Provide the [X, Y] coordinate of the cell's center where the given text is located.  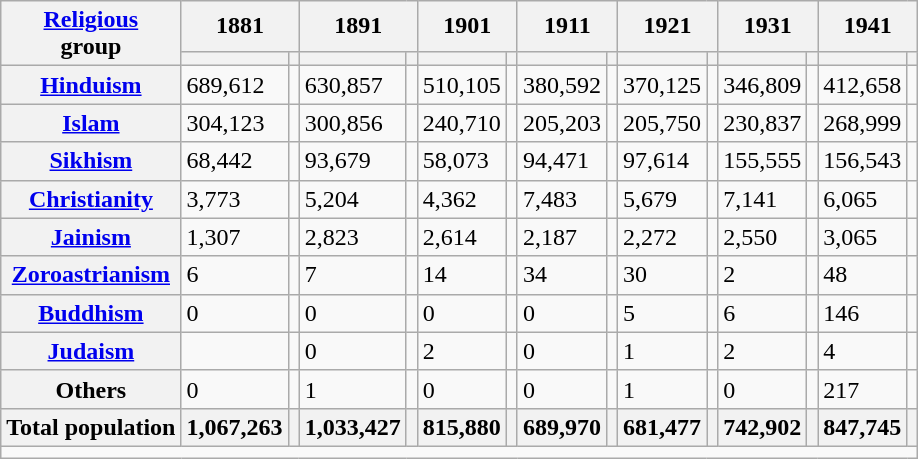
205,750 [662, 123]
Buddhism [91, 313]
155,555 [762, 161]
847,745 [862, 427]
2,823 [352, 237]
1891 [358, 26]
1931 [768, 26]
370,125 [662, 85]
217 [862, 389]
7,483 [562, 199]
380,592 [562, 85]
304,123 [234, 123]
5 [662, 313]
1901 [467, 26]
Jainism [91, 237]
1941 [868, 26]
2,272 [662, 237]
815,880 [462, 427]
30 [662, 275]
Religiousgroup [91, 34]
Others [91, 389]
510,105 [462, 85]
630,857 [352, 85]
Zoroastrianism [91, 275]
97,614 [662, 161]
Islam [91, 123]
240,710 [462, 123]
93,679 [352, 161]
412,658 [862, 85]
48 [862, 275]
1881 [240, 26]
4,362 [462, 199]
146 [862, 313]
58,073 [462, 161]
5,204 [352, 199]
68,442 [234, 161]
156,543 [862, 161]
681,477 [662, 427]
14 [462, 275]
3,773 [234, 199]
4 [862, 351]
Christianity [91, 199]
6,065 [862, 199]
300,856 [352, 123]
1921 [668, 26]
34 [562, 275]
Total population [91, 427]
7,141 [762, 199]
94,471 [562, 161]
Sikhism [91, 161]
230,837 [762, 123]
5,679 [662, 199]
346,809 [762, 85]
1,307 [234, 237]
Hinduism [91, 85]
3,065 [862, 237]
689,612 [234, 85]
2,187 [562, 237]
1911 [567, 26]
742,902 [762, 427]
1,033,427 [352, 427]
268,999 [862, 123]
205,203 [562, 123]
689,970 [562, 427]
1,067,263 [234, 427]
7 [352, 275]
2,614 [462, 237]
2,550 [762, 237]
Judaism [91, 351]
